Provide the [x, y] coordinate of the cell's center where the given text is located.  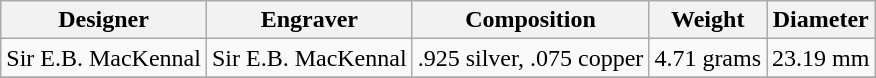
.925 silver, .075 copper [530, 58]
Composition [530, 20]
Diameter [821, 20]
Engraver [309, 20]
23.19 mm [821, 58]
4.71 grams [708, 58]
Weight [708, 20]
Designer [104, 20]
